From the cell containing the given text, extract its center point as (X, Y) coordinate. 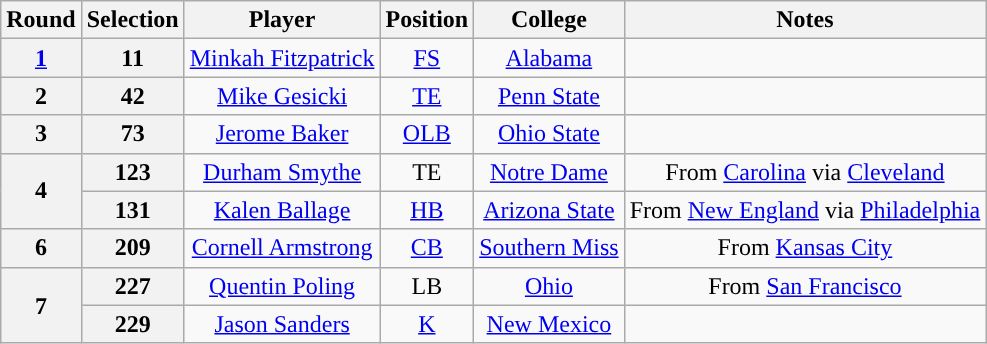
CB (427, 248)
Ohio State (549, 134)
Quentin Poling (282, 286)
Notre Dame (549, 172)
123 (132, 172)
Notes (805, 20)
Durham Smythe (282, 172)
Arizona State (549, 210)
New Mexico (549, 324)
6 (41, 248)
Round (41, 20)
Player (282, 20)
From Carolina via Cleveland (805, 172)
Cornell Armstrong (282, 248)
From San Francisco (805, 286)
131 (132, 210)
1 (41, 58)
209 (132, 248)
From New England via Philadelphia (805, 210)
Alabama (549, 58)
Jason Sanders (282, 324)
HB (427, 210)
42 (132, 96)
Jerome Baker (282, 134)
7 (41, 305)
College (549, 20)
Kalen Ballage (282, 210)
2 (41, 96)
Southern Miss (549, 248)
LB (427, 286)
From Kansas City (805, 248)
Penn State (549, 96)
4 (41, 191)
Minkah Fitzpatrick (282, 58)
73 (132, 134)
11 (132, 58)
Ohio (549, 286)
Mike Gesicki (282, 96)
FS (427, 58)
Position (427, 20)
3 (41, 134)
K (427, 324)
OLB (427, 134)
Selection (132, 20)
227 (132, 286)
229 (132, 324)
